For the text-containing cell, return its midpoint in [X, Y] coordinate format. 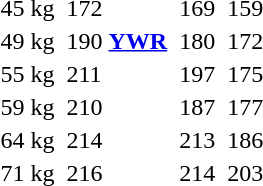
214 [117, 140]
197 [198, 74]
213 [198, 140]
180 [198, 41]
190 YWR [117, 41]
187 [198, 107]
211 [117, 74]
210 [117, 107]
